For the text-containing cell, return its midpoint in (x, y) coordinate format. 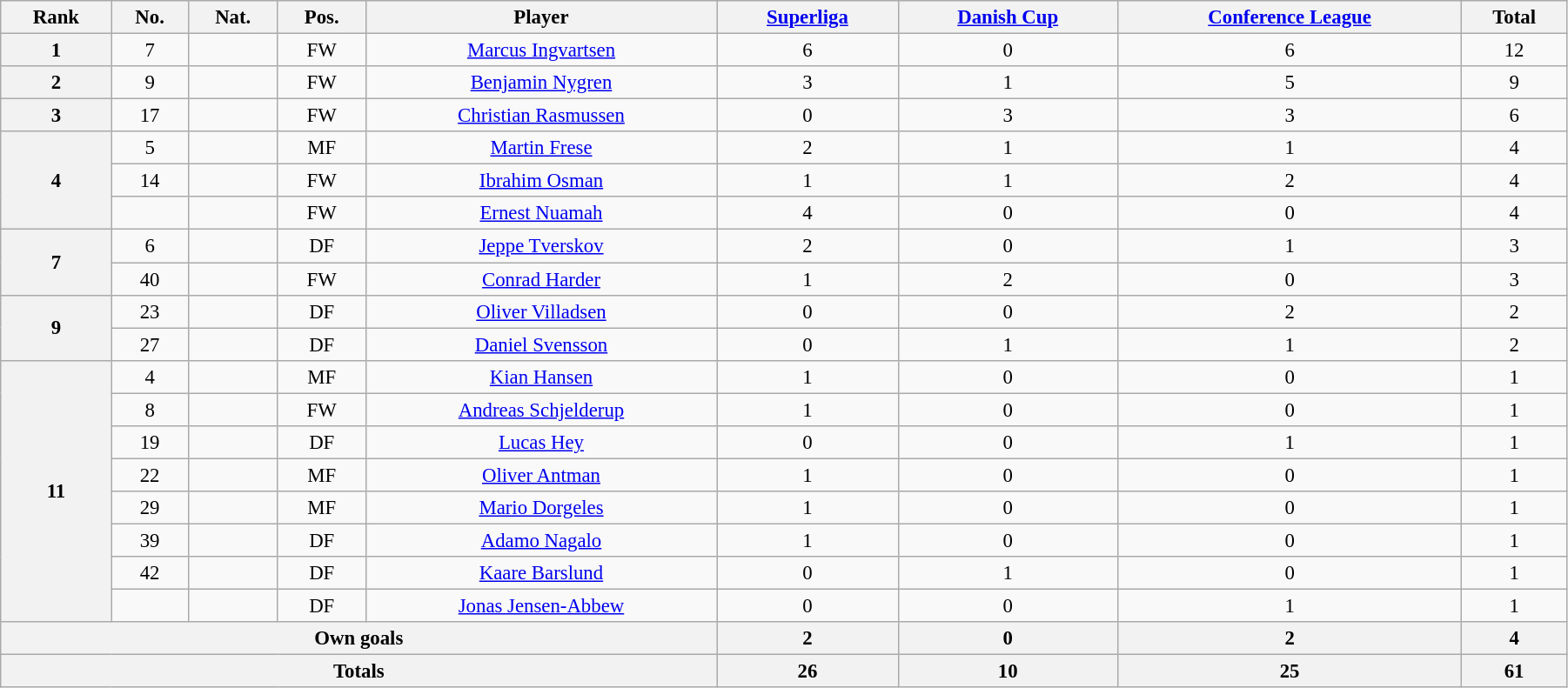
Kian Hansen (541, 377)
Total (1514, 17)
No. (150, 17)
Conference League (1290, 17)
11 (56, 491)
Christian Rasmussen (541, 116)
Player (541, 17)
Rank (56, 17)
Superliga (807, 17)
12 (1514, 50)
25 (1290, 671)
Benjamin Nygren (541, 83)
Oliver Antman (541, 475)
Ernest Nuamah (541, 213)
40 (150, 279)
Own goals (358, 638)
Kaare Barslund (541, 573)
39 (150, 540)
42 (150, 573)
Andreas Schjelderup (541, 410)
23 (150, 311)
Jonas Jensen-Abbew (541, 606)
Totals (358, 671)
22 (150, 475)
Marcus Ingvartsen (541, 50)
17 (150, 116)
29 (150, 508)
10 (1008, 671)
Ibrahim Osman (541, 181)
Conrad Harder (541, 279)
Mario Dorgeles (541, 508)
Pos. (322, 17)
Daniel Svensson (541, 344)
26 (807, 671)
Martin Frese (541, 148)
Nat. (233, 17)
Danish Cup (1008, 17)
27 (150, 344)
8 (150, 410)
Oliver Villadsen (541, 311)
Adamo Nagalo (541, 540)
14 (150, 181)
61 (1514, 671)
Lucas Hey (541, 443)
Jeppe Tverskov (541, 246)
19 (150, 443)
